Locate the cell with the specified text and output its (X, Y) center coordinate. 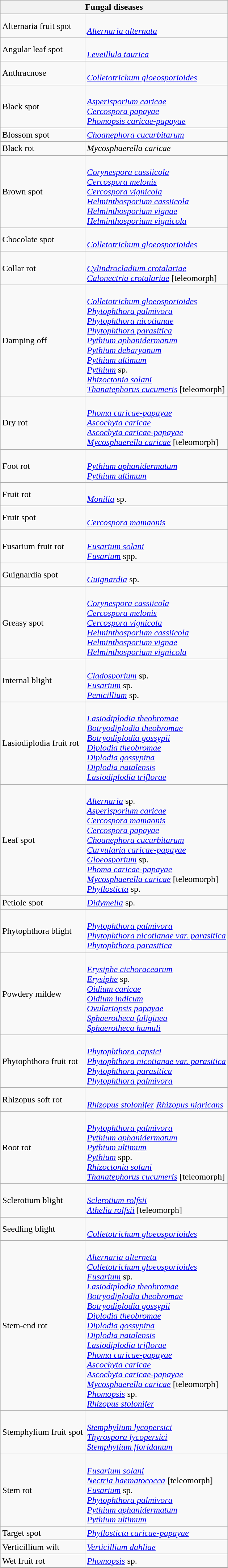
Dry rot (43, 423)
Verticillium dahliae (156, 1547)
Fusarium fruit rot (43, 546)
Sclerotium rolfsii Athelia rolfsii [teleomorph] (156, 1200)
Cladosporium sp. Fusarium sp. Penicillium sp. (156, 681)
Fusarium solani Fusarium spp. (156, 546)
Phoma caricae-papayae Ascochyta caricae Ascochyta caricae-papayae Mycosphaerella caricae [teleomorph] (156, 423)
Angular leaf spot (43, 49)
Alternaria fruit spot (43, 26)
Black spot (43, 106)
Pythium aphanidermatum Pythium ultimum (156, 466)
Black rot (43, 148)
Blossom spot (43, 135)
Lasiodiplodia fruit rot (43, 743)
Verticillium wilt (43, 1547)
Cylindrocladium crotalariae Calonectria crotalariae [teleomorph] (156, 268)
Phytophthora capsici Phytophthora nicotianae var. parasitica Phytophthora parasitica Phytophthora palmivora (156, 1061)
Anthracnose (43, 73)
Guignardia sp. (156, 575)
Mycosphaerella caricae (156, 148)
Target spot (43, 1533)
Powdery mildew (43, 993)
Fusarium solani Nectria haematococca [teleomorph] Fusarium sp. Phytophthora palmivora Pythium aphanidermatum Pythium ultimum (156, 1490)
Foot rot (43, 466)
Stemphylium lycopersici Thyrospora lycopersici Stemphylium floridanum (156, 1432)
Fungal diseases (114, 7)
Chocolate spot (43, 240)
Phytophthora blight (43, 931)
Leveillula taurica (156, 49)
Fruit rot (43, 495)
Phytophthora palmivora Pythium aphanidermatum Pythium ultimum Pythium spp. Rhizoctonia solani Thanatephorus cucumeris [teleomorph] (156, 1147)
Wet fruit rot (43, 1561)
Internal blight (43, 681)
Collar rot (43, 268)
Brown spot (43, 192)
Phytophthora palmivora Phytophthora nicotianae var. parasitica Phytophthora parasitica (156, 931)
Rhizopus soft rot (43, 1099)
Cercospora mamaonis (156, 518)
Stem rot (43, 1490)
Phytophthora fruit rot (43, 1061)
Choanephora cucurbitarum (156, 135)
Sclerotium blight (43, 1200)
Erysiphe cichoracearum Erysiphe sp. Oidium caricae Oidium indicum Ovulariopsis papayae Sphaerotheca fuliginea Sphaerotheca humuli (156, 993)
Rhizopus stolonifer Rhizopus nigricans (156, 1099)
Greasy spot (43, 623)
Fruit spot (43, 518)
Damping off (43, 340)
Phomopsis sp. (156, 1561)
Stem-end rot (43, 1326)
Stemphylium fruit spot (43, 1432)
Leaf spot (43, 840)
Alternaria alternata (156, 26)
Monilia sp. (156, 495)
Asperisporium caricae Cercospora papayae Phomopsis caricae-papayae (156, 106)
Root rot (43, 1147)
Petiole spot (43, 903)
Phyllosticta caricae-papayae (156, 1533)
Didymella sp. (156, 903)
Seedling blight (43, 1229)
Guignardia spot (43, 575)
